Output the [X, Y] coordinate of the center of the cell containing the given text.  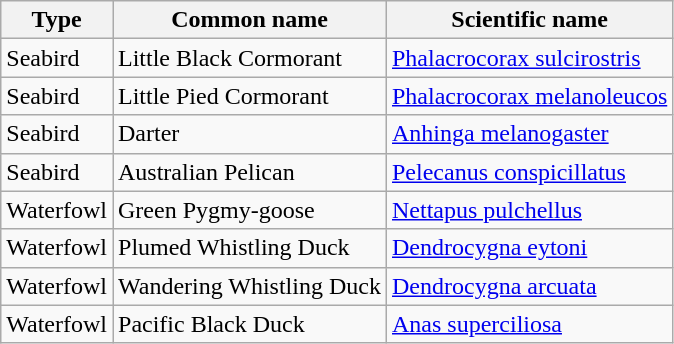
Phalacrocorax melanoleucos [529, 96]
Little Pied Cormorant [249, 96]
Phalacrocorax sulcirostris [529, 58]
Anas superciliosa [529, 324]
Plumed Whistling Duck [249, 248]
Scientific name [529, 20]
Dendrocygna eytoni [529, 248]
Little Black Cormorant [249, 58]
Anhinga melanogaster [529, 134]
Pelecanus conspicillatus [529, 172]
Wandering Whistling Duck [249, 286]
Dendrocygna arcuata [529, 286]
Nettapus pulchellus [529, 210]
Common name [249, 20]
Type [57, 20]
Darter [249, 134]
Green Pygmy-goose [249, 210]
Australian Pelican [249, 172]
Pacific Black Duck [249, 324]
